Pinpoint the cell where the given text exists, returning its (x, y) midpoint coordinate. 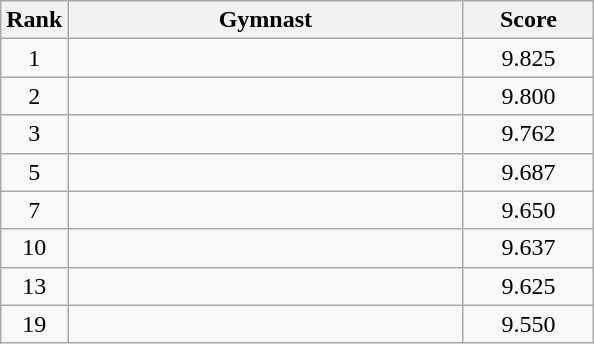
9.625 (528, 286)
9.762 (528, 134)
3 (34, 134)
Rank (34, 20)
9.550 (528, 324)
9.825 (528, 58)
10 (34, 248)
Gymnast (266, 20)
7 (34, 210)
9.650 (528, 210)
9.800 (528, 96)
1 (34, 58)
13 (34, 286)
9.637 (528, 248)
19 (34, 324)
Score (528, 20)
9.687 (528, 172)
2 (34, 96)
5 (34, 172)
